Return the (X, Y) coordinate for the center point of the cell that contains the specified text.  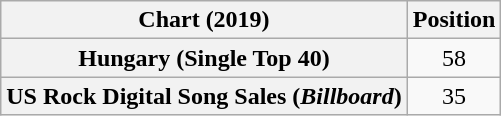
Chart (2019) (204, 20)
Hungary (Single Top 40) (204, 58)
58 (454, 58)
US Rock Digital Song Sales (Billboard) (204, 96)
Position (454, 20)
35 (454, 96)
